Detect which cell encompasses the target text, then output its (X, Y) center coordinate. 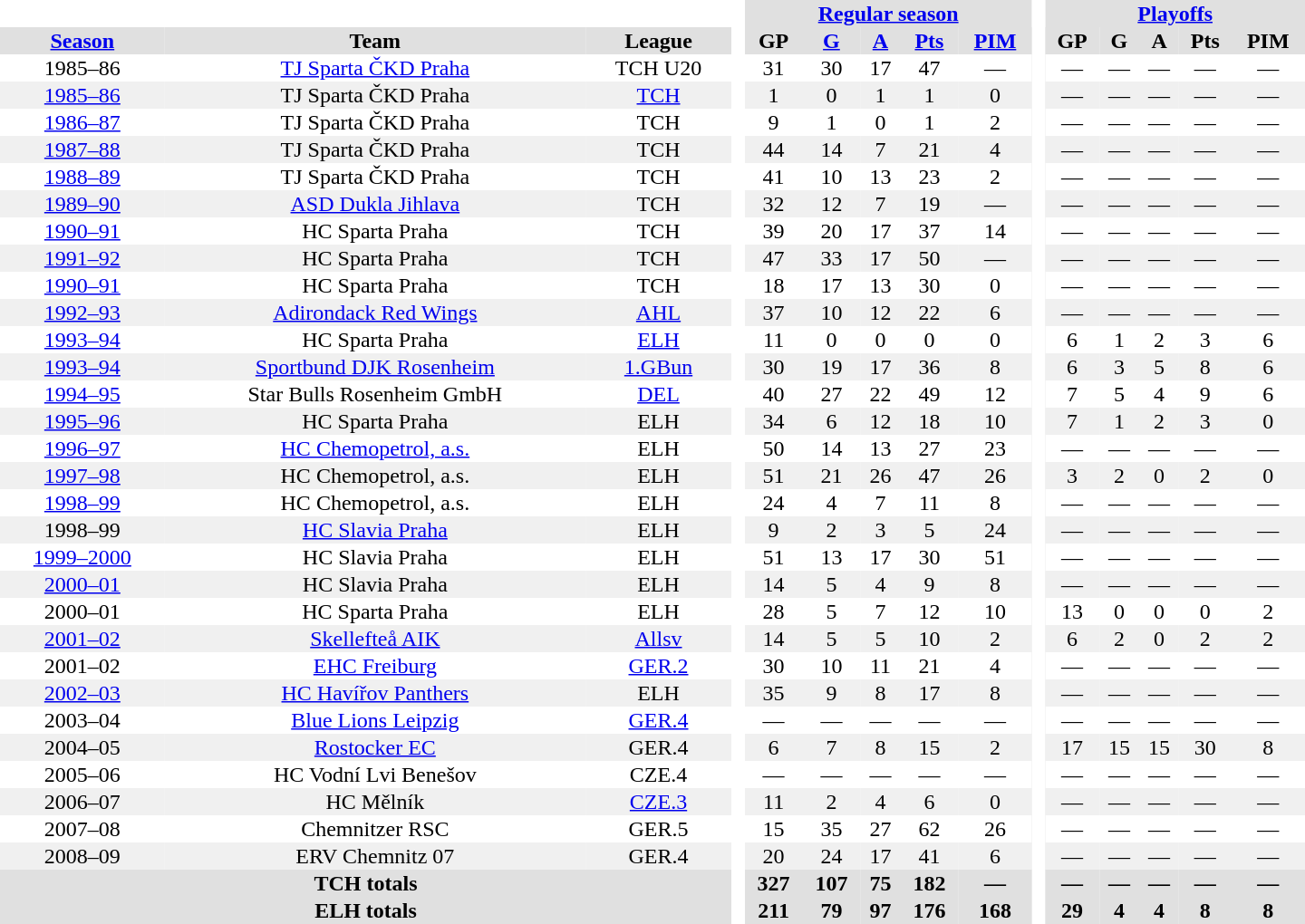
44 (774, 149)
2007–08 (82, 829)
League (658, 41)
2006–07 (82, 802)
1987–88 (82, 149)
Blue Lions Leipzig (375, 720)
31 (774, 68)
168 (995, 910)
28 (774, 611)
ASD Dukla Jihlava (375, 204)
Chemnitzer RSC (375, 829)
39 (774, 231)
36 (930, 367)
GER.5 (658, 829)
49 (930, 394)
ELH totals (366, 910)
182 (930, 883)
ERV Chemnitz 07 (375, 856)
CZE.4 (658, 775)
2002–03 (82, 693)
1989–90 (82, 204)
1997–98 (82, 476)
34 (774, 421)
1999–2000 (82, 557)
1988–89 (82, 177)
40 (774, 394)
2004–05 (82, 747)
AHL (658, 313)
29 (1071, 910)
62 (930, 829)
2005–06 (82, 775)
Team (375, 41)
Adirondack Red Wings (375, 313)
1996–97 (82, 448)
2008–09 (82, 856)
2003–04 (82, 720)
Season (82, 41)
Allsv (658, 639)
CZE.3 (658, 802)
327 (774, 883)
EHC Freiburg (375, 666)
107 (832, 883)
211 (774, 910)
97 (880, 910)
Skellefteå AIK (375, 639)
75 (880, 883)
HC Mělník (375, 802)
1992–93 (82, 313)
DEL (658, 394)
1995–96 (82, 421)
79 (832, 910)
1986–87 (82, 122)
Star Bulls Rosenheim GmbH (375, 394)
Regular season (888, 14)
GER.2 (658, 666)
1.GBun (658, 367)
1994–95 (82, 394)
TCH totals (366, 883)
Rostocker EC (375, 747)
176 (930, 910)
HC Havířov Panthers (375, 693)
Playoffs (1174, 14)
TCH U20 (658, 68)
Sportbund DJK Rosenheim (375, 367)
33 (832, 258)
32 (774, 204)
1991–92 (82, 258)
HC Vodní Lvi Benešov (375, 775)
